Locate the cell with the specified text and output its [x, y] center coordinate. 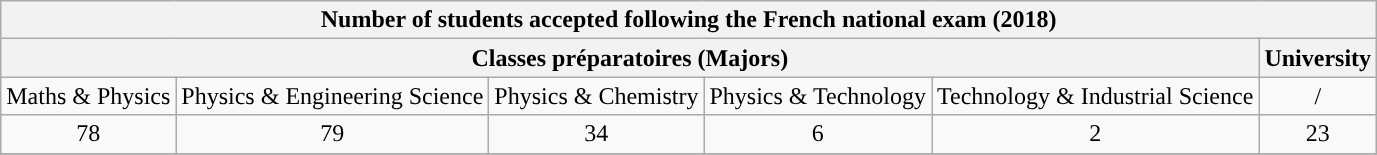
23 [1318, 134]
Maths & Physics [88, 96]
2 [1096, 134]
Physics & Chemistry [596, 96]
79 [332, 134]
Classes préparatoires (Majors) [630, 58]
Physics & Technology [818, 96]
6 [818, 134]
78 [88, 134]
Technology & Industrial Science [1096, 96]
Number of students accepted following the French national exam (2018) [689, 20]
Physics & Engineering Science [332, 96]
34 [596, 134]
/ [1318, 96]
University [1318, 58]
